Find where the given text appears and provide that cell's center as (X, Y) coordinate. 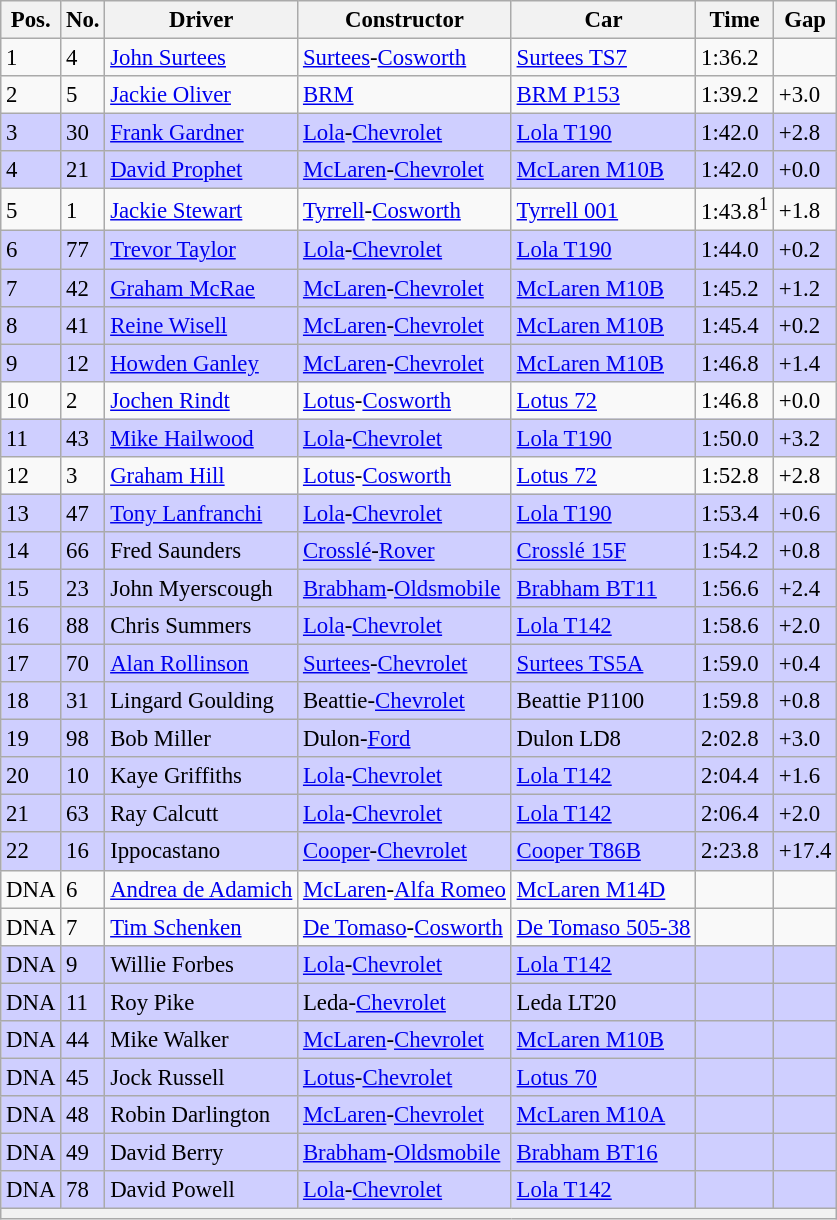
Leda LT20 (603, 1002)
Car (603, 20)
Tyrrell 001 (603, 210)
Brabham BT16 (603, 1152)
Gap (804, 20)
Surtees-Cosworth (405, 58)
McLaren-Alfa Romeo (405, 889)
1:59.8 (735, 701)
70 (83, 664)
+1.6 (804, 776)
77 (83, 250)
BRM P153 (603, 95)
2:23.8 (735, 852)
David Powell (202, 1190)
2:04.4 (735, 776)
1:56.6 (735, 588)
1:43.81 (735, 210)
Time (735, 20)
43 (83, 438)
44 (83, 1040)
1:44.0 (735, 250)
Jock Russell (202, 1077)
1:59.0 (735, 664)
+0.4 (804, 664)
+0.6 (804, 513)
Ippocastano (202, 852)
Dulon-Ford (405, 739)
De Tomaso-Cosworth (405, 927)
2:02.8 (735, 739)
Bob Miller (202, 739)
Alan Rollinson (202, 664)
Mike Walker (202, 1040)
Reine Wisell (202, 325)
Lotus 70 (603, 1077)
Tony Lanfranchi (202, 513)
+3.2 (804, 438)
Surtees TS7 (603, 58)
Tyrrell-Cosworth (405, 210)
Crosslé-Rover (405, 551)
15 (31, 588)
1:54.2 (735, 551)
Fred Saunders (202, 551)
66 (83, 551)
John Myerscough (202, 588)
14 (31, 551)
13 (31, 513)
Robin Darlington (202, 1115)
1:36.2 (735, 58)
+17.4 (804, 852)
De Tomaso 505-38 (603, 927)
47 (83, 513)
45 (83, 1077)
Frank Gardner (202, 133)
Cooper-Chevrolet (405, 852)
No. (83, 20)
Willie Forbes (202, 964)
1:45.4 (735, 325)
Graham McRae (202, 288)
Trevor Taylor (202, 250)
Andrea de Adamich (202, 889)
1:52.8 (735, 476)
+1.2 (804, 288)
Lingard Goulding (202, 701)
Pos. (31, 20)
+2.4 (804, 588)
Crosslé 15F (603, 551)
1:58.6 (735, 626)
Surtees-Chevrolet (405, 664)
+1.4 (804, 363)
+1.8 (804, 210)
John Surtees (202, 58)
1:50.0 (735, 438)
Jackie Oliver (202, 95)
McLaren M14D (603, 889)
Brabham BT11 (603, 588)
Dulon LD8 (603, 739)
Surtees TS5A (603, 664)
Tim Schenken (202, 927)
David Berry (202, 1152)
2:06.4 (735, 814)
48 (83, 1115)
Cooper T86B (603, 852)
Jackie Stewart (202, 210)
Roy Pike (202, 1002)
20 (31, 776)
78 (83, 1190)
98 (83, 739)
Lotus-Chevrolet (405, 1077)
88 (83, 626)
David Prophet (202, 170)
31 (83, 701)
63 (83, 814)
23 (83, 588)
Driver (202, 20)
1:39.2 (735, 95)
17 (31, 664)
41 (83, 325)
Leda-Chevrolet (405, 1002)
42 (83, 288)
49 (83, 1152)
30 (83, 133)
Chris Summers (202, 626)
Howden Ganley (202, 363)
Graham Hill (202, 476)
Ray Calcutt (202, 814)
Beattie-Chevrolet (405, 701)
22 (31, 852)
Kaye Griffiths (202, 776)
Constructor (405, 20)
1:45.2 (735, 288)
8 (31, 325)
BRM (405, 95)
Mike Hailwood (202, 438)
Beattie P1100 (603, 701)
1:53.4 (735, 513)
19 (31, 739)
Jochen Rindt (202, 400)
McLaren M10A (603, 1115)
18 (31, 701)
